Pinpoint the cell where the given text exists, returning its (X, Y) midpoint coordinate. 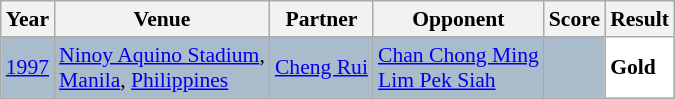
Gold (640, 68)
Year (28, 19)
Ninoy Aquino Stadium,Manila, Philippines (162, 68)
Venue (162, 19)
1997 (28, 68)
Opponent (458, 19)
Score (574, 19)
Partner (322, 19)
Cheng Rui (322, 68)
Chan Chong Ming Lim Pek Siah (458, 68)
Result (640, 19)
